Search for the cell housing the specified text and yield its [x, y] center coordinate. 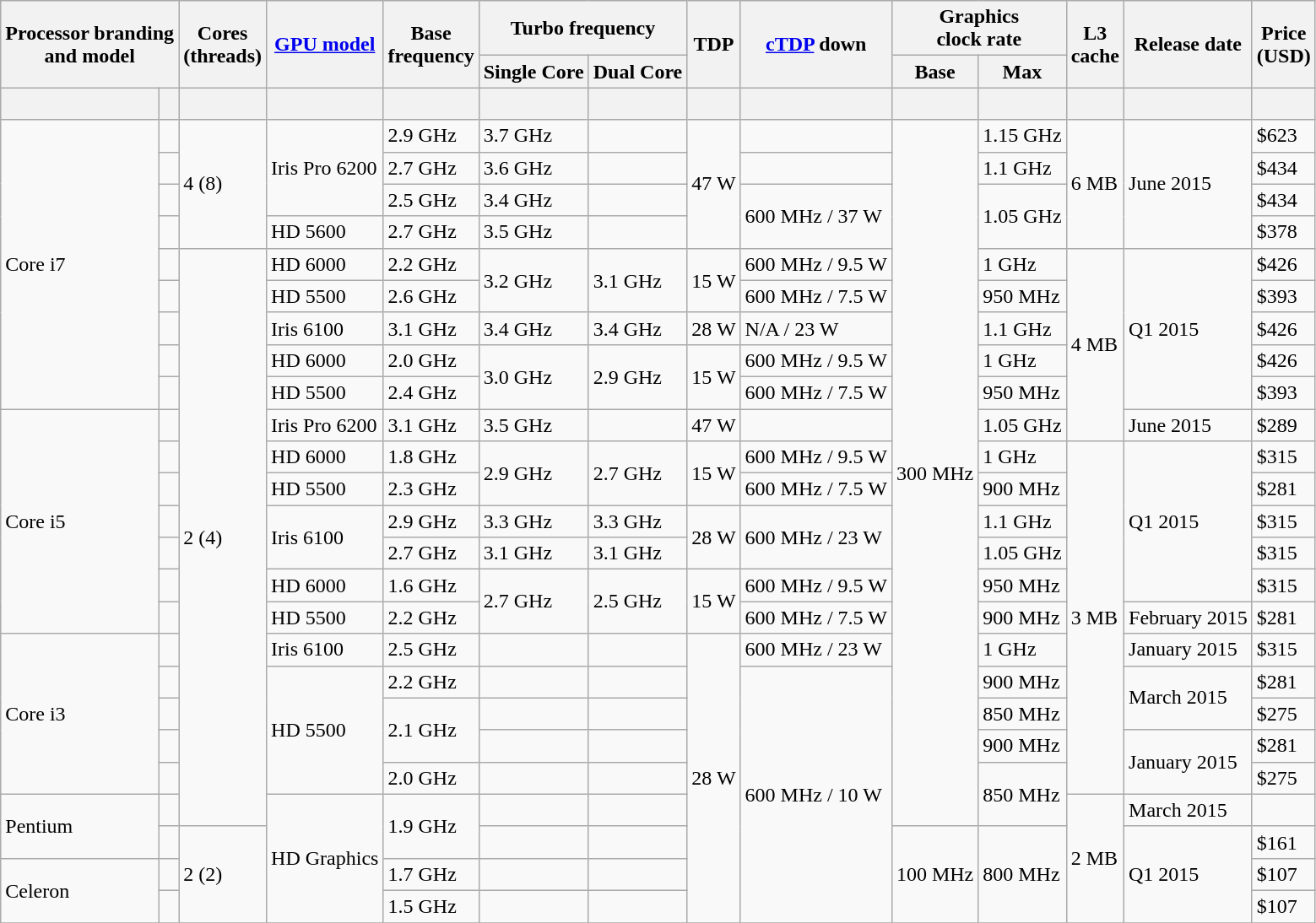
Single Core [533, 72]
4 (8) [223, 184]
Price(USD) [1283, 44]
1.7 GHz [431, 874]
300 MHz [934, 472]
$161 [1283, 842]
1.5 GHz [431, 906]
HD 5600 [325, 232]
6 MB [1095, 184]
2 (2) [223, 874]
4 MB [1095, 344]
TDP [714, 44]
3.7 GHz [533, 136]
GPU model [325, 44]
3 MB [1095, 618]
1.9 GHz [431, 826]
Cores(threads) [223, 44]
2.4 GHz [431, 392]
1.15 GHz [1022, 136]
Celeron [80, 890]
Base [934, 72]
cTDP down [815, 44]
N/A / 23 W [815, 328]
HD Graphics [325, 858]
600 MHz / 37 W [815, 216]
Release date [1189, 44]
February 2015 [1189, 618]
2 MB [1095, 858]
Processor brandingand model [89, 44]
3.2 GHz [533, 280]
Core i5 [80, 521]
2 (4) [223, 537]
1.8 GHz [431, 457]
2.3 GHz [431, 489]
Basefrequency [431, 44]
800 MHz [1022, 874]
Core i7 [80, 265]
Pentium [80, 826]
$289 [1283, 424]
2.6 GHz [431, 296]
Max [1022, 72]
Turbo frequency [582, 29]
Graphicsclock rate [979, 29]
600 MHz / 10 W [815, 794]
1.6 GHz [431, 586]
L3cache [1095, 44]
Dual Core [638, 72]
3.0 GHz [533, 376]
100 MHz [934, 874]
3.6 GHz [533, 168]
Core i3 [80, 714]
$378 [1283, 232]
2.1 GHz [431, 730]
$623 [1283, 136]
